Identify which cell holds the provided text, then report its [X, Y] central coordinate. 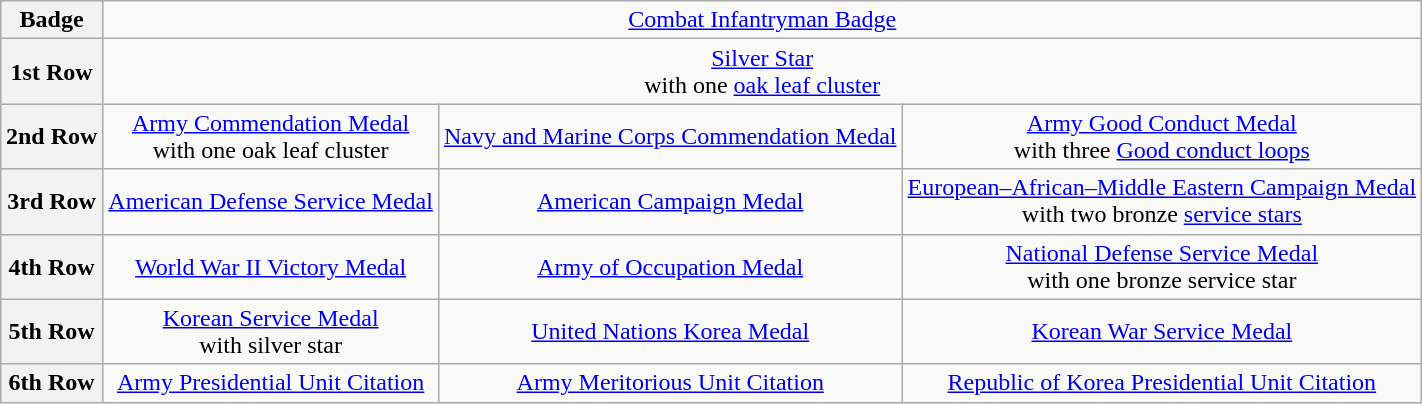
Army Presidential Unit Citation [271, 383]
Army Meritorious Unit Citation [670, 383]
American Defense Service Medal [271, 202]
United Nations Korea Medal [670, 332]
4th Row [51, 266]
Navy and Marine Corps Commendation Medal [670, 136]
Army Good Conduct Medalwith three Good conduct loops [1162, 136]
Korean War Service Medal [1162, 332]
National Defense Service Medalwith one bronze service star [1162, 266]
Army of Occupation Medal [670, 266]
European–African–Middle Eastern Campaign Medalwith two bronze service stars [1162, 202]
American Campaign Medal [670, 202]
Combat Infantryman Badge [762, 20]
Silver Starwith one oak leaf cluster [762, 72]
2nd Row [51, 136]
Army Commendation Medalwith one oak leaf cluster [271, 136]
6th Row [51, 383]
1st Row [51, 72]
Badge [51, 20]
World War II Victory Medal [271, 266]
3rd Row [51, 202]
Korean Service Medalwith silver star [271, 332]
Republic of Korea Presidential Unit Citation [1162, 383]
5th Row [51, 332]
